For the text-containing cell, return its midpoint in (X, Y) coordinate format. 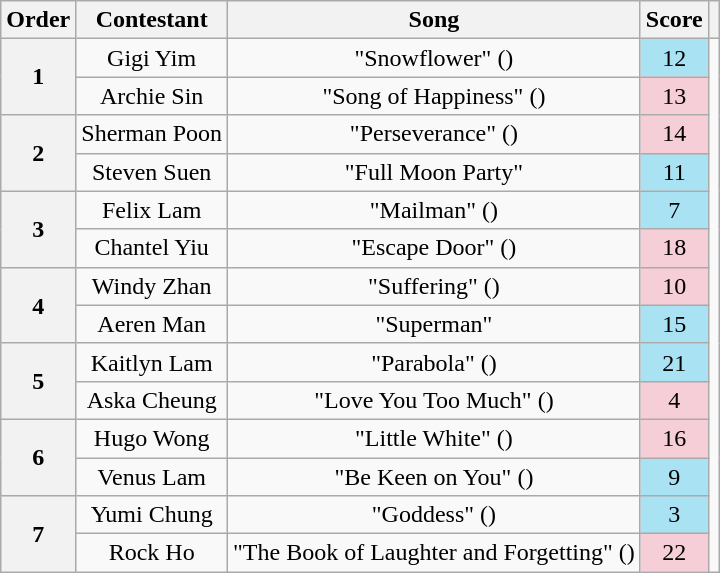
Steven Suen (152, 172)
Felix Lam (152, 210)
"Goddess" () (434, 515)
11 (674, 172)
1 (38, 77)
"Song of Happiness" () (434, 96)
21 (674, 362)
Rock Ho (152, 553)
Aska Cheung (152, 400)
"Parabola" () (434, 362)
18 (674, 248)
12 (674, 58)
Yumi Chung (152, 515)
"Mailman" () (434, 210)
"Love You Too Much" () (434, 400)
Archie Sin (152, 96)
Venus Lam (152, 477)
Windy Zhan (152, 286)
5 (38, 381)
13 (674, 96)
Contestant (152, 20)
Hugo Wong (152, 438)
22 (674, 553)
6 (38, 457)
"Full Moon Party" (434, 172)
Song (434, 20)
"Escape Door" () (434, 248)
2 (38, 153)
"Little White" () (434, 438)
Sherman Poon (152, 134)
Kaitlyn Lam (152, 362)
"Perseverance" () (434, 134)
14 (674, 134)
"Snowflower" () (434, 58)
"The Book of Laughter and Forgetting" () (434, 553)
16 (674, 438)
"Be Keen on You" () (434, 477)
Score (674, 20)
"Superman" (434, 324)
Chantel Yiu (152, 248)
15 (674, 324)
9 (674, 477)
Order (38, 20)
Aeren Man (152, 324)
10 (674, 286)
"Suffering" () (434, 286)
Gigi Yim (152, 58)
